Return the (X, Y) coordinate for the center point of the cell that contains the specified text.  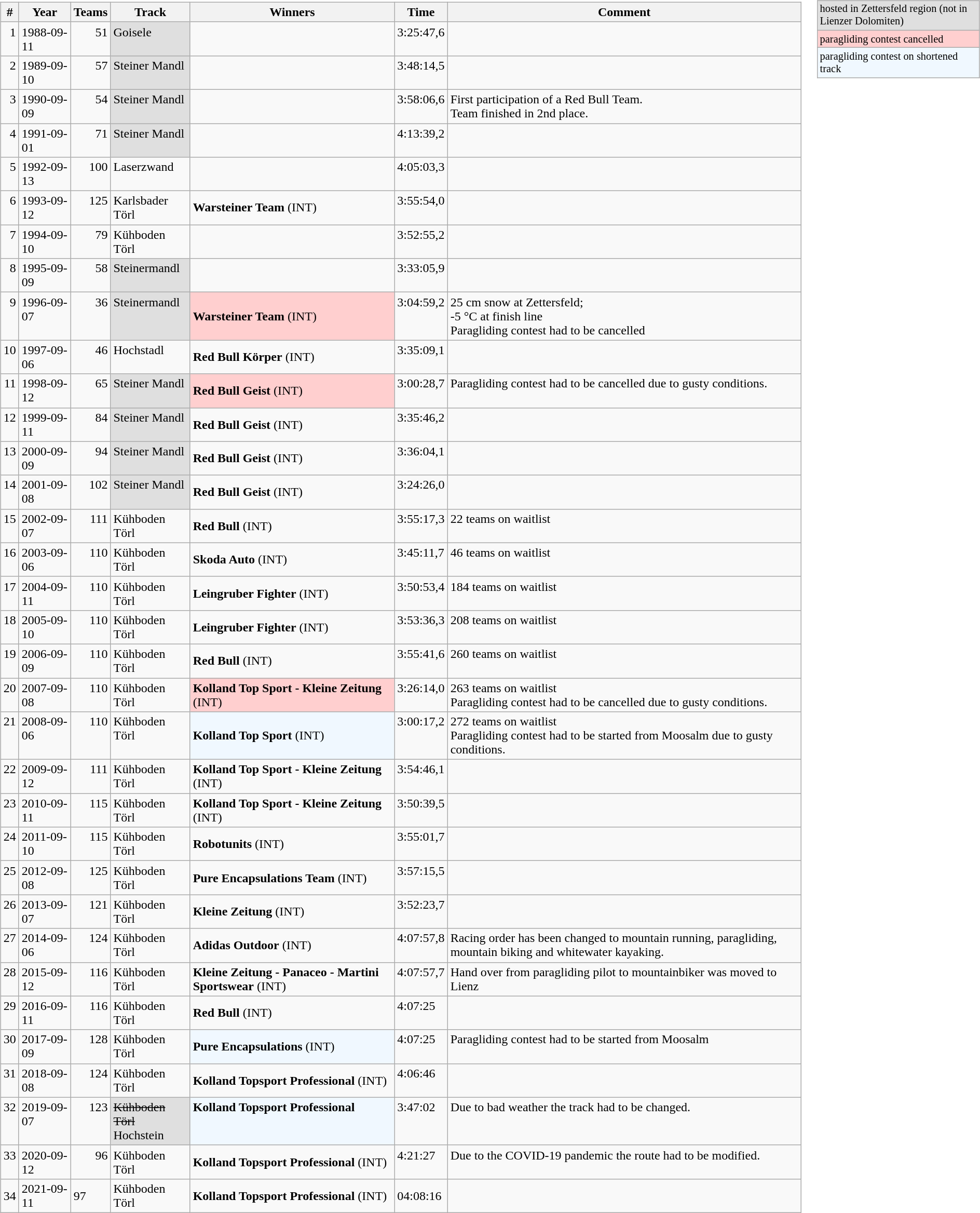
30 (9, 1047)
3:50:53,4 (421, 593)
2001-09-08 (45, 492)
22 teams on waitlist (624, 525)
3:45:11,7 (421, 560)
6 (9, 208)
97 (90, 1195)
Kolland Top Sport (INT) (292, 736)
2012-09-08 (45, 878)
36 (90, 316)
96 (90, 1162)
3:35:46,2 (421, 425)
4:06:46 (421, 1080)
18 (9, 627)
26 (9, 912)
102 (90, 492)
4:05:03,3 (421, 174)
3:48:14,5 (421, 73)
3:50:39,5 (421, 810)
3:58:06,6 (421, 106)
28 (9, 979)
2000-09-09 (45, 458)
Paragliding contest had to be cancelled due to gusty conditions. (624, 390)
1999-09-11 (45, 425)
2017-09-09 (45, 1047)
2002-09-07 (45, 525)
Hand over from paragliding pilot to mountainbiker was moved to Lienz (624, 979)
25 (9, 878)
3:52:55,2 (421, 242)
1998-09-12 (45, 390)
2014-09-06 (45, 945)
1990-09-09 (45, 106)
2016-09-11 (45, 1013)
Comment (624, 12)
9 (9, 316)
2015-09-12 (45, 979)
1992-09-13 (45, 174)
260 teams on waitlist (624, 661)
1 (9, 38)
3:54:46,1 (421, 777)
54 (90, 106)
57 (90, 73)
4:13:39,2 (421, 140)
23 (9, 810)
Laserzwand (151, 174)
123 (90, 1121)
2009-09-12 (45, 777)
3:24:26,0 (421, 492)
3:55:01,7 (421, 844)
21 (9, 736)
3:55:17,3 (421, 525)
33 (9, 1162)
32 (9, 1121)
8 (9, 275)
Karlsbader Törl (151, 208)
31 (9, 1080)
29 (9, 1013)
14 (9, 492)
272 teams on waitlist Paragliding contest had to be started from Moosalm due to gusty conditions. (624, 736)
263 teams on waitlistParagliding contest had to be cancelled due to gusty conditions. (624, 695)
5 (9, 174)
hosted in Zettersfeld region (not in Lienzer Dolomiten) (899, 16)
2007-09-08 (45, 695)
34 (9, 1195)
# (9, 12)
79 (90, 242)
3:33:05,9 (421, 275)
3:35:09,1 (421, 357)
2011-09-10 (45, 844)
Hochstadl (151, 357)
First participation of a Red Bull Team. Team finished in 2nd place. (624, 106)
4:21:27 (421, 1162)
Kühboden TörlHochstein (151, 1121)
Racing order has been changed to mountain running, paragliding, mountain biking and whitewater kayaking. (624, 945)
25 cm snow at Zettersfeld; -5 °C at finish lineParagliding contest had to be cancelled (624, 316)
100 (90, 174)
2019-09-07 (45, 1121)
12 (9, 425)
208 teams on waitlist (624, 627)
Due to bad weather the track had to be changed. (624, 1121)
2 (9, 73)
Goisele (151, 38)
22 (9, 777)
20 (9, 695)
Time (421, 12)
Skoda Auto (INT) (292, 560)
2021-09-11 (45, 1195)
Adidas Outdoor (INT) (292, 945)
3:04:59,2 (421, 316)
Robotunits (INT) (292, 844)
46 (90, 357)
Paragliding contest had to be started from Moosalm (624, 1047)
3:55:54,0 (421, 208)
3:53:36,3 (421, 627)
1989-09-10 (45, 73)
13 (9, 458)
2004-09-11 (45, 593)
3:57:15,5 (421, 878)
2003-09-06 (45, 560)
51 (90, 38)
10 (9, 357)
3:47:02 (421, 1121)
Pure Encapsulations (INT) (292, 1047)
1996-09-07 (45, 316)
4 (9, 140)
2008-09-06 (45, 736)
Kleine Zeitung - Panaceo - Martini Sportswear (INT) (292, 979)
1995-09-09 (45, 275)
84 (90, 425)
121 (90, 912)
184 teams on waitlist (624, 593)
58 (90, 275)
4:07:57,8 (421, 945)
3:00:28,7 (421, 390)
1993-09-12 (45, 208)
16 (9, 560)
2020-09-12 (45, 1162)
paragliding contest cancelled (899, 39)
17 (9, 593)
2006-09-09 (45, 661)
Red Bull Körper (INT) (292, 357)
Kolland Topsport Professional (292, 1121)
2018-09-08 (45, 1080)
24 (9, 844)
paragliding contest on shortened track (899, 63)
27 (9, 945)
3:36:04,1 (421, 458)
7 (9, 242)
1997-09-06 (45, 357)
Pure Encapsulations Team (INT) (292, 878)
3:25:47,6 (421, 38)
19 (9, 661)
94 (90, 458)
3:55:41,6 (421, 661)
15 (9, 525)
3:00:17,2 (421, 736)
Teams (90, 12)
3:52:23,7 (421, 912)
65 (90, 390)
2013-09-07 (45, 912)
2010-09-11 (45, 810)
128 (90, 1047)
4:07:57,7 (421, 979)
04:08:16 (421, 1195)
2005-09-10 (45, 627)
1991-09-01 (45, 140)
Winners (292, 12)
11 (9, 390)
Due to the COVID-19 pandemic the route had to be modified. (624, 1162)
71 (90, 140)
Year (45, 12)
3 (9, 106)
Track (151, 12)
Kleine Zeitung (INT) (292, 912)
46 teams on waitlist (624, 560)
1994-09-10 (45, 242)
1988-09-11 (45, 38)
3:26:14,0 (421, 695)
